Capture the cell that displays the provided text and extract its (X, Y) central coordinate. 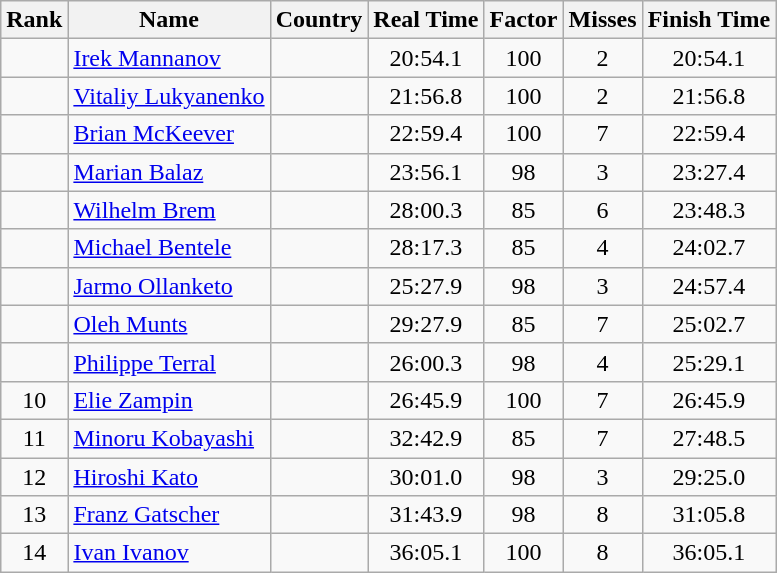
25:02.7 (709, 324)
23:56.1 (426, 172)
24:02.7 (709, 248)
Factor (524, 20)
23:27.4 (709, 172)
Brian McKeever (169, 134)
10 (34, 400)
28:00.3 (426, 210)
Jarmo Ollanketo (169, 286)
Philippe Terral (169, 362)
28:17.3 (426, 248)
Hiroshi Kato (169, 477)
Real Time (426, 20)
29:27.9 (426, 324)
Minoru Kobayashi (169, 438)
Michael Bentele (169, 248)
Name (169, 20)
Vitaliy Lukyanenko (169, 96)
23:48.3 (709, 210)
27:48.5 (709, 438)
Franz Gatscher (169, 515)
14 (34, 553)
Oleh Munts (169, 324)
Elie Zampin (169, 400)
Misses (602, 20)
Irek Mannanov (169, 58)
31:05.8 (709, 515)
25:27.9 (426, 286)
26:00.3 (426, 362)
6 (602, 210)
Country (319, 20)
Ivan Ivanov (169, 553)
30:01.0 (426, 477)
13 (34, 515)
32:42.9 (426, 438)
24:57.4 (709, 286)
Finish Time (709, 20)
Wilhelm Brem (169, 210)
11 (34, 438)
31:43.9 (426, 515)
12 (34, 477)
Rank (34, 20)
29:25.0 (709, 477)
Marian Balaz (169, 172)
25:29.1 (709, 362)
